Provide the [X, Y] coordinate of the cell's center where the given text is located.  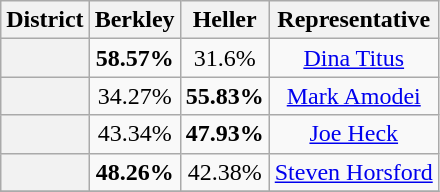
34.27% [134, 96]
Steven Horsford [354, 172]
Berkley [134, 20]
Heller [224, 20]
District [45, 20]
Joe Heck [354, 134]
Representative [354, 20]
42.38% [224, 172]
55.83% [224, 96]
Dina Titus [354, 58]
47.93% [224, 134]
48.26% [134, 172]
43.34% [134, 134]
Mark Amodei [354, 96]
58.57% [134, 58]
31.6% [224, 58]
